For the text-containing cell, return its midpoint in (X, Y) coordinate format. 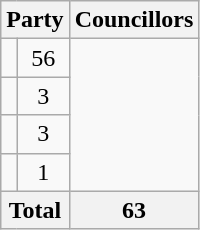
63 (134, 210)
Councillors (134, 20)
1 (43, 172)
Party (35, 20)
56 (43, 58)
Total (35, 210)
